Provide the (X, Y) coordinate of the cell's center where the given text is located.  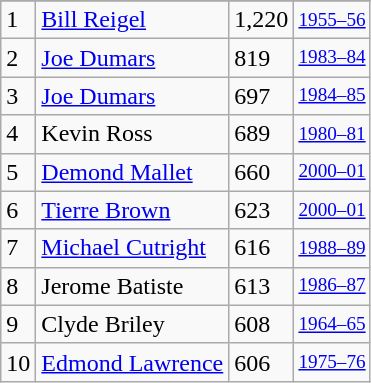
4 (18, 134)
7 (18, 248)
Kevin Ross (132, 134)
608 (262, 324)
697 (262, 96)
Jerome Batiste (132, 286)
1988–89 (332, 248)
8 (18, 286)
616 (262, 248)
2 (18, 58)
Tierre Brown (132, 210)
10 (18, 362)
1975–76 (332, 362)
9 (18, 324)
1983–84 (332, 58)
Clyde Briley (132, 324)
1 (18, 20)
606 (262, 362)
819 (262, 58)
1964–65 (332, 324)
6 (18, 210)
1984–85 (332, 96)
1955–56 (332, 20)
1,220 (262, 20)
Bill Reigel (132, 20)
Michael Cutright (132, 248)
1980–81 (332, 134)
Edmond Lawrence (132, 362)
613 (262, 286)
623 (262, 210)
689 (262, 134)
1986–87 (332, 286)
5 (18, 172)
660 (262, 172)
3 (18, 96)
Demond Mallet (132, 172)
